Detect which cell encompasses the target text, then output its (x, y) center coordinate. 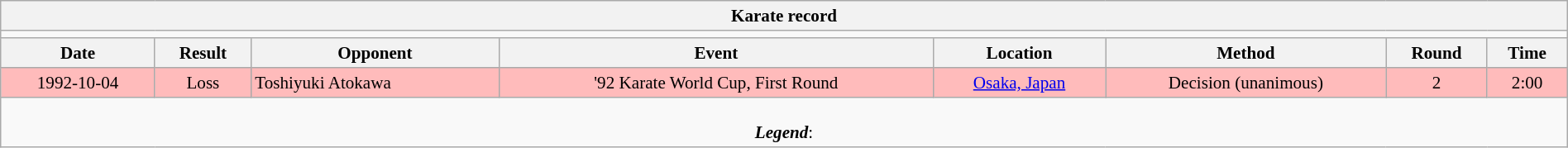
Karate record (784, 15)
Location (1019, 53)
Round (1437, 53)
'92 Karate World Cup, First Round (716, 83)
Decision (unanimous) (1245, 83)
Event (716, 53)
2 (1437, 83)
Osaka, Japan (1019, 83)
Date (78, 53)
Opponent (375, 53)
Loss (203, 83)
1992-10-04 (78, 83)
Result (203, 53)
Time (1527, 53)
Legend: (784, 122)
Method (1245, 53)
Toshiyuki Atokawa (375, 83)
2:00 (1527, 83)
